Return the (X, Y) coordinate for the center point of the cell that contains the specified text.  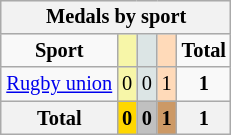
Rugby union (59, 84)
Sport (59, 51)
Medals by sport (116, 17)
